Identify which cell holds the provided text, then report its [X, Y] central coordinate. 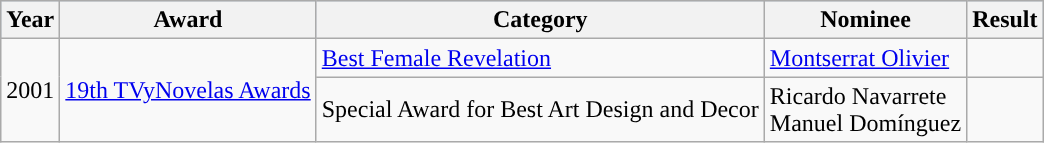
Best Female Revelation [540, 58]
Year [30, 20]
2001 [30, 90]
Ricardo NavarreteManuel Domínguez [865, 110]
19th TVyNovelas Awards [188, 90]
Montserrat Olivier [865, 58]
Award [188, 20]
Result [1005, 20]
Special Award for Best Art Design and Decor [540, 110]
Category [540, 20]
Nominee [865, 20]
